Provide the [x, y] coordinate of the cell's center where the given text is located.  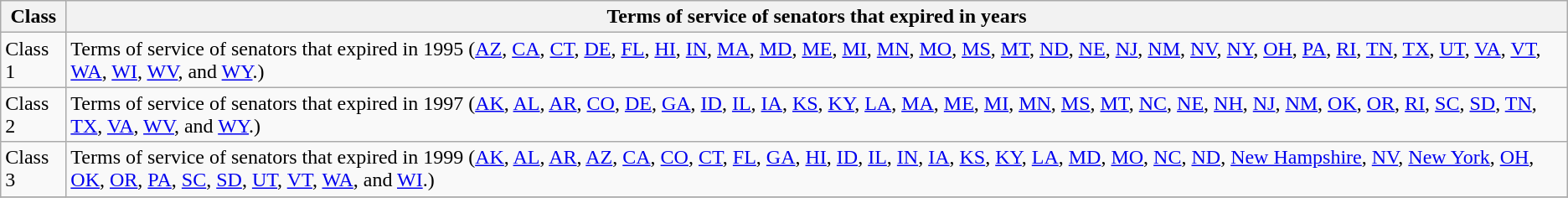
Class 1 [34, 60]
Terms of service of senators that expired in years [817, 17]
Class 2 [34, 114]
Class [34, 17]
Class 3 [34, 169]
